Output the [x, y] coordinate of the center of the cell containing the given text.  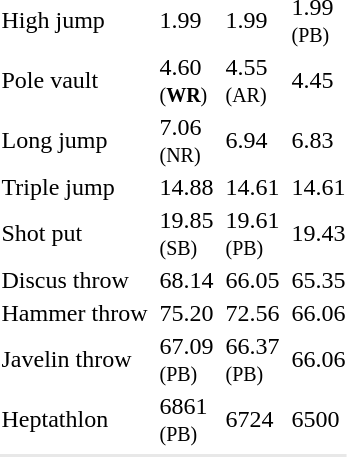
19.85(SB) [186, 234]
7.06(NR) [186, 140]
66.05 [252, 280]
Shot put [74, 234]
4.55(AR) [252, 80]
4.45 [318, 80]
Triple jump [74, 187]
6861(PB) [186, 420]
66.37(PB) [252, 360]
Discus throw [74, 280]
Heptathlon [74, 420]
6500 [318, 420]
67.09(PB) [186, 360]
75.20 [186, 313]
14.88 [186, 187]
68.14 [186, 280]
19.61(PB) [252, 234]
Hammer throw [74, 313]
4.60(WR) [186, 80]
6724 [252, 420]
6.83 [318, 140]
Javelin throw [74, 360]
65.35 [318, 280]
72.56 [252, 313]
Pole vault [74, 80]
Long jump [74, 140]
19.43 [318, 234]
6.94 [252, 140]
